Locate the cell with the specified text and output its (X, Y) center coordinate. 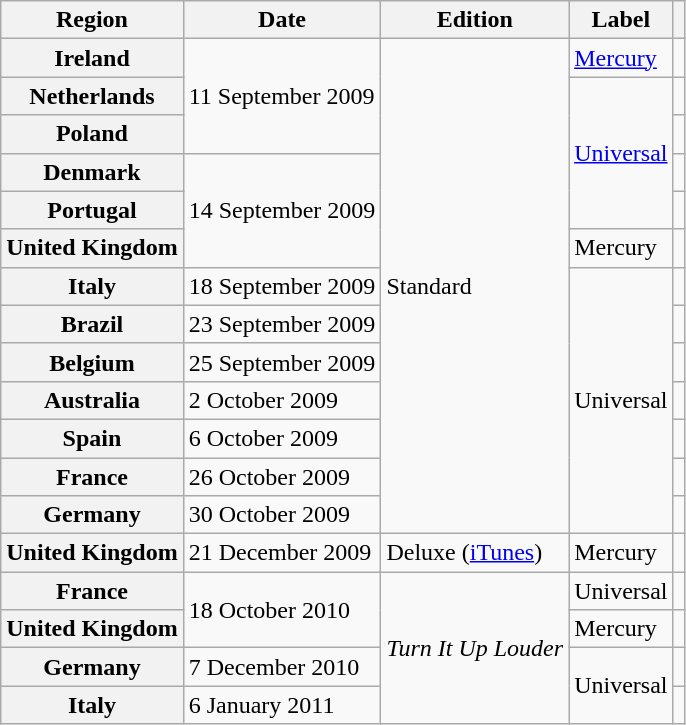
Date (282, 20)
Spain (92, 438)
23 September 2009 (282, 324)
Denmark (92, 172)
Netherlands (92, 96)
14 September 2009 (282, 210)
Poland (92, 134)
21 December 2009 (282, 553)
6 January 2011 (282, 705)
2 October 2009 (282, 400)
Ireland (92, 58)
26 October 2009 (282, 477)
18 September 2009 (282, 286)
Edition (475, 20)
Australia (92, 400)
11 September 2009 (282, 96)
7 December 2010 (282, 667)
25 September 2009 (282, 362)
Region (92, 20)
30 October 2009 (282, 515)
Belgium (92, 362)
18 October 2010 (282, 610)
Turn It Up Louder (475, 648)
Deluxe (iTunes) (475, 553)
Portugal (92, 210)
Brazil (92, 324)
Standard (475, 286)
6 October 2009 (282, 438)
Label (621, 20)
